Pinpoint the cell where the given text exists, returning its (x, y) midpoint coordinate. 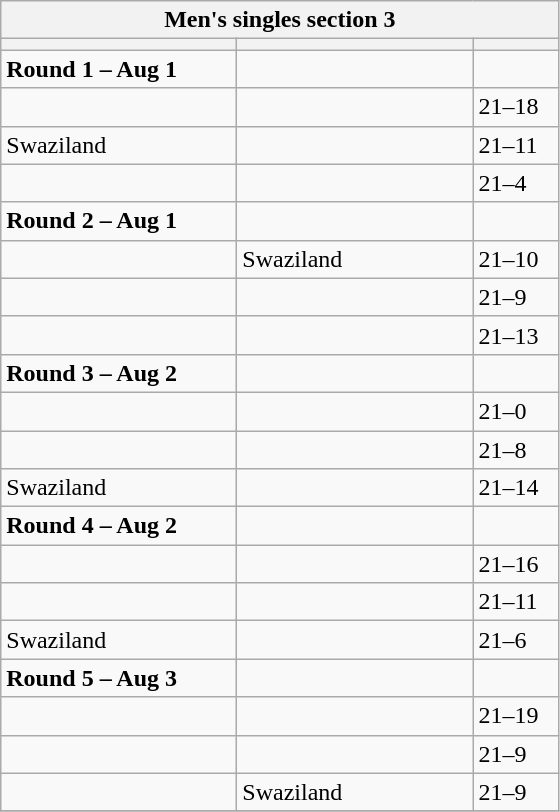
Round 4 – Aug 2 (119, 526)
21–6 (516, 640)
Round 3 – Aug 2 (119, 373)
Round 1 – Aug 1 (119, 69)
21–0 (516, 411)
21–8 (516, 449)
21–14 (516, 488)
21–4 (516, 183)
Round 5 – Aug 3 (119, 678)
21–13 (516, 335)
Round 2 – Aug 1 (119, 221)
21–19 (516, 716)
21–16 (516, 564)
21–18 (516, 107)
21–10 (516, 259)
Men's singles section 3 (280, 20)
